Provide the (X, Y) coordinate of the cell's center where the given text is located.  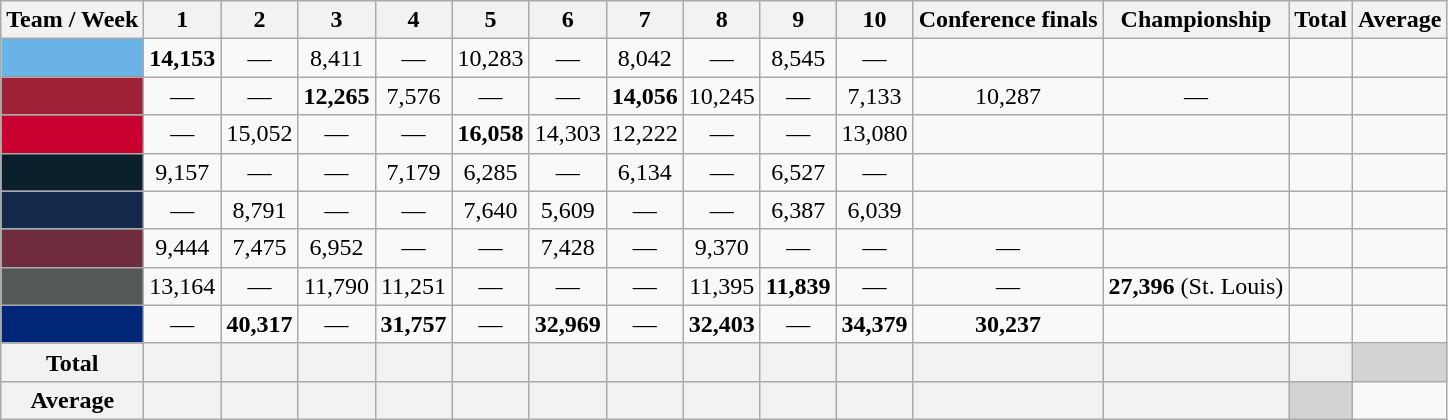
9,157 (182, 172)
8,042 (644, 58)
32,969 (568, 324)
3 (336, 20)
8 (722, 20)
12,222 (644, 134)
Conference finals (1008, 20)
7,640 (490, 210)
13,080 (874, 134)
9,370 (722, 248)
8,791 (260, 210)
5 (490, 20)
40,317 (260, 324)
11,251 (414, 286)
1 (182, 20)
6 (568, 20)
7,475 (260, 248)
11,839 (798, 286)
7,576 (414, 96)
Championship (1196, 20)
10 (874, 20)
6,039 (874, 210)
11,395 (722, 286)
8,411 (336, 58)
34,379 (874, 324)
5,609 (568, 210)
32,403 (722, 324)
9 (798, 20)
31,757 (414, 324)
6,134 (644, 172)
15,052 (260, 134)
2 (260, 20)
27,396 (St. Louis) (1196, 286)
9,444 (182, 248)
16,058 (490, 134)
14,056 (644, 96)
12,265 (336, 96)
6,952 (336, 248)
30,237 (1008, 324)
6,527 (798, 172)
11,790 (336, 286)
14,153 (182, 58)
7 (644, 20)
6,387 (798, 210)
Team / Week (72, 20)
10,287 (1008, 96)
4 (414, 20)
8,545 (798, 58)
7,179 (414, 172)
13,164 (182, 286)
14,303 (568, 134)
10,283 (490, 58)
6,285 (490, 172)
10,245 (722, 96)
7,133 (874, 96)
7,428 (568, 248)
